Capture the cell that displays the provided text and extract its (X, Y) central coordinate. 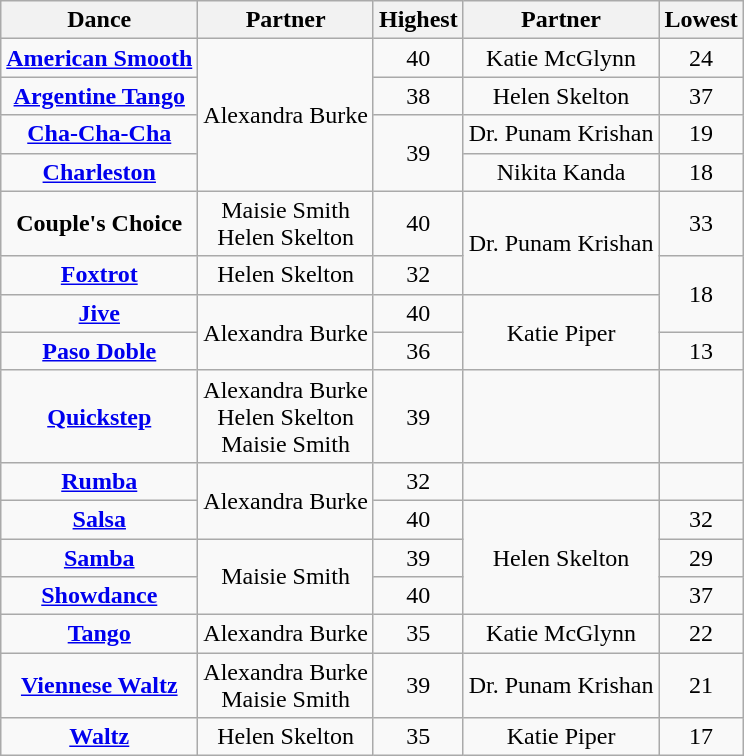
Alexandra BurkeMaisie Smith (286, 686)
Highest (418, 20)
Rumba (100, 481)
17 (701, 737)
Argentine Tango (100, 96)
Tango (100, 634)
33 (701, 224)
Cha-Cha-Cha (100, 134)
22 (701, 634)
19 (701, 134)
Alexandra BurkeHelen SkeltonMaisie Smith (286, 416)
Maisie Smith (286, 576)
Salsa (100, 519)
24 (701, 58)
Nikita Kanda (561, 172)
Quickstep (100, 416)
13 (701, 351)
21 (701, 686)
38 (418, 96)
American Smooth (100, 58)
Maisie SmithHelen Skelton (286, 224)
Lowest (701, 20)
Samba (100, 557)
Viennese Waltz (100, 686)
Charleston (100, 172)
Couple's Choice (100, 224)
Paso Doble (100, 351)
Dance (100, 20)
Foxtrot (100, 275)
29 (701, 557)
Waltz (100, 737)
Showdance (100, 596)
Jive (100, 313)
36 (418, 351)
